From the cell containing the given text, extract its center point as [X, Y] coordinate. 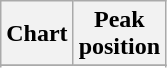
Peakposition [119, 34]
Chart [37, 34]
